Determine the [x, y] coordinate at the center of the cell enclosing the given text.  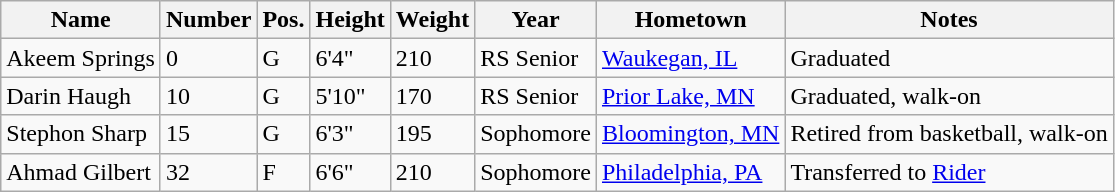
Transferred to Rider [949, 172]
6'6" [350, 172]
Hometown [690, 20]
Bloomington, MN [690, 134]
Retired from basketball, walk-on [949, 134]
Ahmad Gilbert [81, 172]
Weight [432, 20]
Name [81, 20]
10 [208, 96]
Akeem Springs [81, 58]
Philadelphia, PA [690, 172]
Pos. [284, 20]
Height [350, 20]
F [284, 172]
Graduated, walk-on [949, 96]
195 [432, 134]
15 [208, 134]
Year [536, 20]
Notes [949, 20]
6'3" [350, 134]
Graduated [949, 58]
5'10" [350, 96]
Stephon Sharp [81, 134]
Darin Haugh [81, 96]
0 [208, 58]
32 [208, 172]
6'4" [350, 58]
Prior Lake, MN [690, 96]
170 [432, 96]
Waukegan, IL [690, 58]
Number [208, 20]
